Output the (x, y) coordinate of the center of the cell containing the given text.  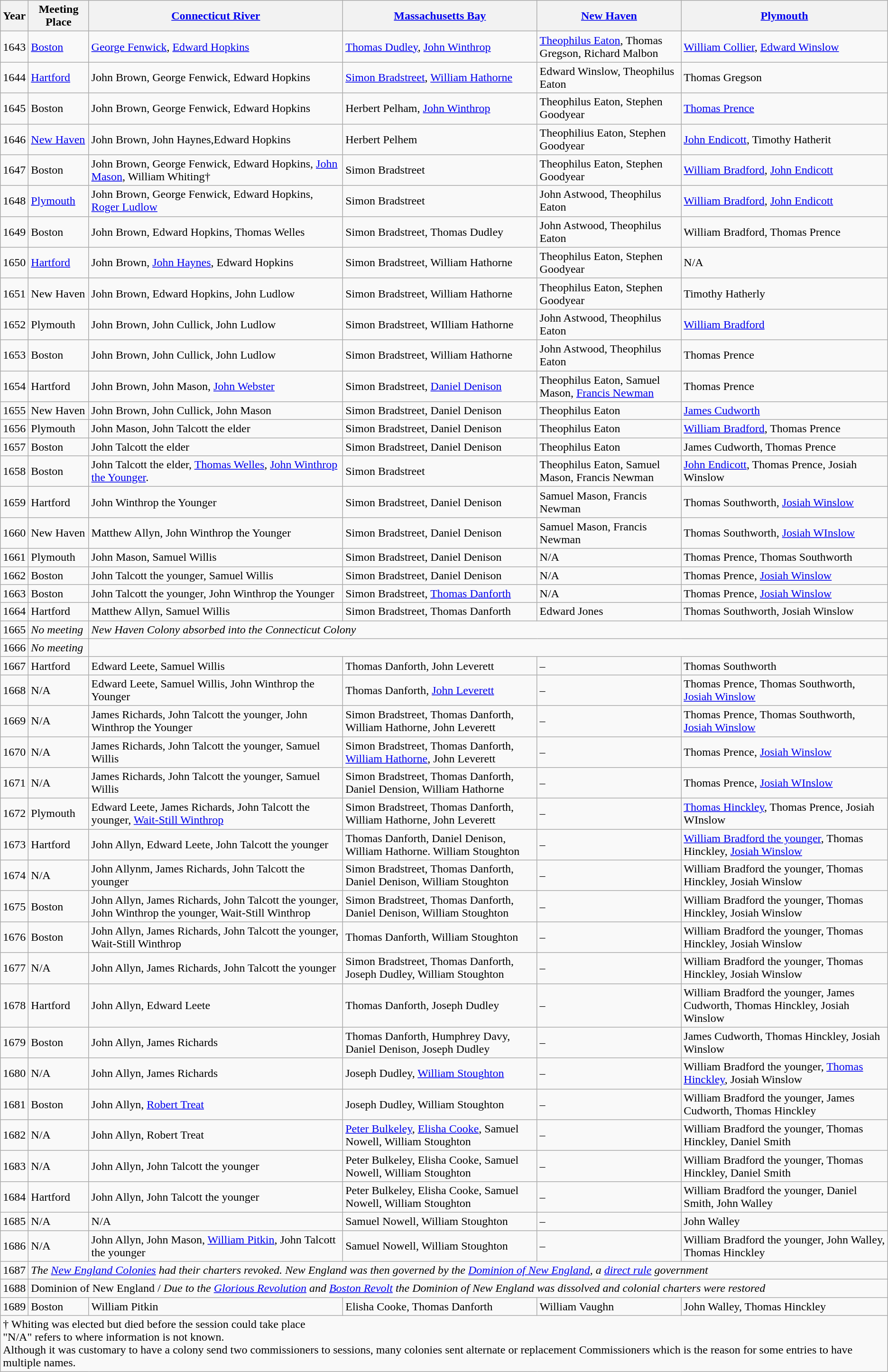
1661 (14, 557)
William Bradford the younger, Daniel Smith, John Walley (785, 1196)
1682 (14, 1135)
1685 (14, 1221)
Thomas Danforth, Daniel Denison, William Hathorne. William Stoughton (440, 844)
1667 (14, 666)
William Bradford the younger, James Cudworth, Thomas Hinckley, Josiah Winslow (785, 1005)
1666 (14, 648)
John Talcott the younger, Samuel Willis (216, 575)
William Collier, Edward Winslow (785, 46)
John Talcott the younger, John Winthrop the Younger (216, 593)
Matthew Allyn, John Winthrop the Younger (216, 533)
John Mason, Samuel Willis (216, 557)
Thomas Dudley, John Winthrop (440, 46)
1650 (14, 263)
Thomas Danforth, Humphrey Davy, Daniel Denison, Joseph Dudley (440, 1043)
Connecticut River (216, 16)
John Allyn, James Richards, John Talcott the younger, Wait-Still Winthrop (216, 937)
1684 (14, 1196)
1669 (14, 721)
Thomas Prence, Thomas Southworth (785, 557)
John Mason, John Talcott the elder (216, 429)
1681 (14, 1104)
James Cudworth, Thomas Hinckley, Josiah Winslow (785, 1043)
1643 (14, 46)
1688 (14, 1289)
1671 (14, 783)
1645 (14, 108)
John Brown, Edward Hopkins, John Ludlow (216, 293)
Simon Bradstreet, Thomas Dudley (440, 232)
1683 (14, 1166)
John Walley (785, 1221)
John Endicott, Timothy Hatherit (785, 139)
1653 (14, 355)
Thomas Southworth, Josiah WInslow (785, 533)
Matthew Allyn, Samuel Willis (216, 612)
John Brown, Edward Hopkins, Thomas Welles (216, 232)
1678 (14, 1005)
John Brown, George Fenwick, Edward Hopkins, Roger Ludlow (216, 201)
1676 (14, 937)
1687 (14, 1270)
1679 (14, 1043)
1670 (14, 751)
William Pitkin (216, 1307)
1659 (14, 502)
John Brown, John Mason, John Webster (216, 386)
1680 (14, 1073)
George Fenwick, Edward Hopkins (216, 46)
John Endicott, Thomas Prence, Josiah Winslow (785, 472)
James Cudworth (785, 411)
Timothy Hatherly (785, 293)
John Allyn, James Richards, John Talcott the younger (216, 968)
Edward Winslow, Theophilus Eaton (609, 78)
1662 (14, 575)
1664 (14, 612)
Thomas Hinckley, Thomas Prence, Josiah WInslow (785, 814)
1665 (14, 630)
New Haven Colony absorbed into the Connecticut Colony (488, 630)
1655 (14, 411)
John Allyn, Edward Leete (216, 1005)
Massachusetts Bay (440, 16)
Edward Leete, Samuel Willis (216, 666)
Year (14, 16)
Simon Bradstreet, Thomas Danforth, Daniel Dension, William Hathorne (440, 783)
1656 (14, 429)
Thomas Prence, Josiah WInslow (785, 783)
1668 (14, 690)
1647 (14, 170)
Thomas Danforth, Joseph Dudley (440, 1005)
1646 (14, 139)
1651 (14, 293)
William Bradford (785, 324)
The New England Colonies had their charters revoked. New England was then governed by the Dominion of New England, a direct rule government (458, 1270)
1660 (14, 533)
1658 (14, 472)
William Bradford the younger, John Walley, Thomas Hinckley (785, 1246)
1673 (14, 844)
James Cudworth, Thomas Prence (785, 447)
John Brown, John Cullick, John Mason (216, 411)
Simon Bradstreet, WIlliam Hathorne (440, 324)
John Allyn, John Mason, William Pitkin, John Talcott the younger (216, 1246)
Edward Leete, James Richards, John Talcott the younger, Wait-Still Winthrop (216, 814)
Thomas Southworth (785, 666)
James Richards, John Talcott the younger, John Winthrop the Younger (216, 721)
Herbert Pelhem (440, 139)
1672 (14, 814)
1689 (14, 1307)
1648 (14, 201)
1654 (14, 386)
John Talcott the elder, Thomas Welles, John Winthrop the Younger. (216, 472)
Edward Jones (609, 612)
1663 (14, 593)
John Winthrop the Younger (216, 502)
Elisha Cooke, Thomas Danforth (440, 1307)
1677 (14, 968)
1657 (14, 447)
John Brown, John Haynes, Edward Hopkins (216, 263)
1686 (14, 1246)
Meeting Place (59, 16)
1644 (14, 78)
William Bradford the younger, James Cudworth, Thomas Hinckley (785, 1104)
John Brown, George Fenwick, Edward Hopkins, John Mason, William Whiting† (216, 170)
John Brown, John Haynes,Edward Hopkins (216, 139)
John Talcott the elder (216, 447)
Thomas Danforth, William Stoughton (440, 937)
William Vaughn (609, 1307)
John Walley, Thomas Hinckley (785, 1307)
1649 (14, 232)
Simon Bradstreet, Thomas Danforth, Joseph Dudley, William Stoughton (440, 968)
Edward Leete, Samuel Willis, John Winthrop the Younger (216, 690)
1652 (14, 324)
Thomas Gregson (785, 78)
Herbert Pelham, John Winthrop (440, 108)
Theophilus Eaton, Thomas Gregson, Richard Malbon (609, 46)
John Allyn, James Richards, John Talcott the younger, John Winthrop the younger, Wait-Still Winthrop (216, 906)
1674 (14, 876)
Theophilius Eaton, Stephen Goodyear (609, 139)
John Allyn, Edward Leete, John Talcott the younger (216, 844)
1675 (14, 906)
John Allynm, James Richards, John Talcott the younger (216, 876)
